From the cell containing the given text, extract its center point as [x, y] coordinate. 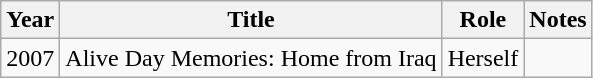
Title [251, 20]
Role [483, 20]
Year [30, 20]
Alive Day Memories: Home from Iraq [251, 58]
Herself [483, 58]
2007 [30, 58]
Notes [558, 20]
